Return [X, Y] of the center of cell containing provided text 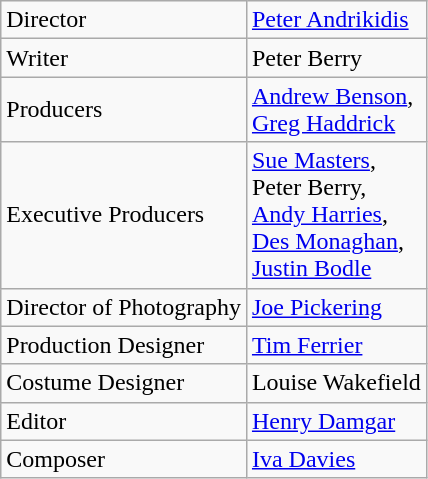
Sue Masters, Peter Berry, Andy Harries, Des Monaghan, Justin Bodle [336, 215]
Editor [124, 421]
Joe Pickering [336, 307]
Tim Ferrier [336, 345]
Costume Designer [124, 383]
Executive Producers [124, 215]
Andrew Benson, Greg Haddrick [336, 110]
Henry Damgar [336, 421]
Production Designer [124, 345]
Director of Photography [124, 307]
Writer [124, 58]
Peter Berry [336, 58]
Producers [124, 110]
Louise Wakefield [336, 383]
Director [124, 20]
Iva Davies [336, 459]
Composer [124, 459]
Peter Andrikidis [336, 20]
